Find where the given text appears and provide that cell's center as (x, y) coordinate. 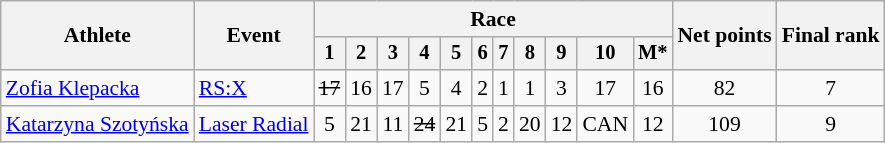
Laser Radial (254, 124)
Athlete (98, 36)
RS:X (254, 88)
Zofia Klepacka (98, 88)
Katarzyna Szotyńska (98, 124)
Event (254, 36)
Net points (724, 36)
11 (393, 124)
82 (724, 88)
24 (425, 124)
Race (494, 19)
20 (530, 124)
Final rank (831, 36)
10 (605, 54)
M* (652, 54)
109 (724, 124)
8 (530, 54)
CAN (605, 124)
6 (482, 54)
